Return the (x, y) coordinate for the center point of the cell that contains the specified text.  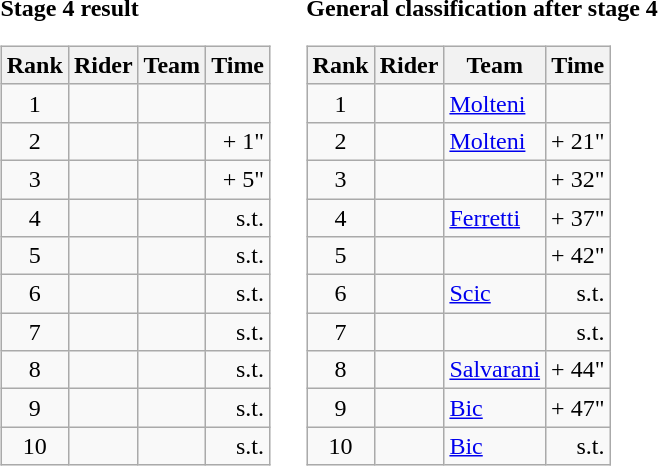
+ 47" (578, 408)
+ 5" (238, 179)
+ 21" (578, 141)
Salvarani (495, 370)
+ 32" (578, 179)
Ferretti (495, 217)
+ 44" (578, 370)
+ 37" (578, 217)
+ 1" (238, 141)
+ 42" (578, 256)
Scic (495, 294)
